Identify which cell holds the provided text, then report its (x, y) central coordinate. 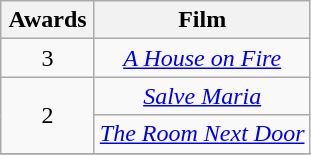
3 (48, 58)
Film (202, 20)
The Room Next Door (202, 134)
2 (48, 115)
Awards (48, 20)
A House on Fire (202, 58)
Salve Maria (202, 96)
